Capture the cell that displays the provided text and extract its (x, y) central coordinate. 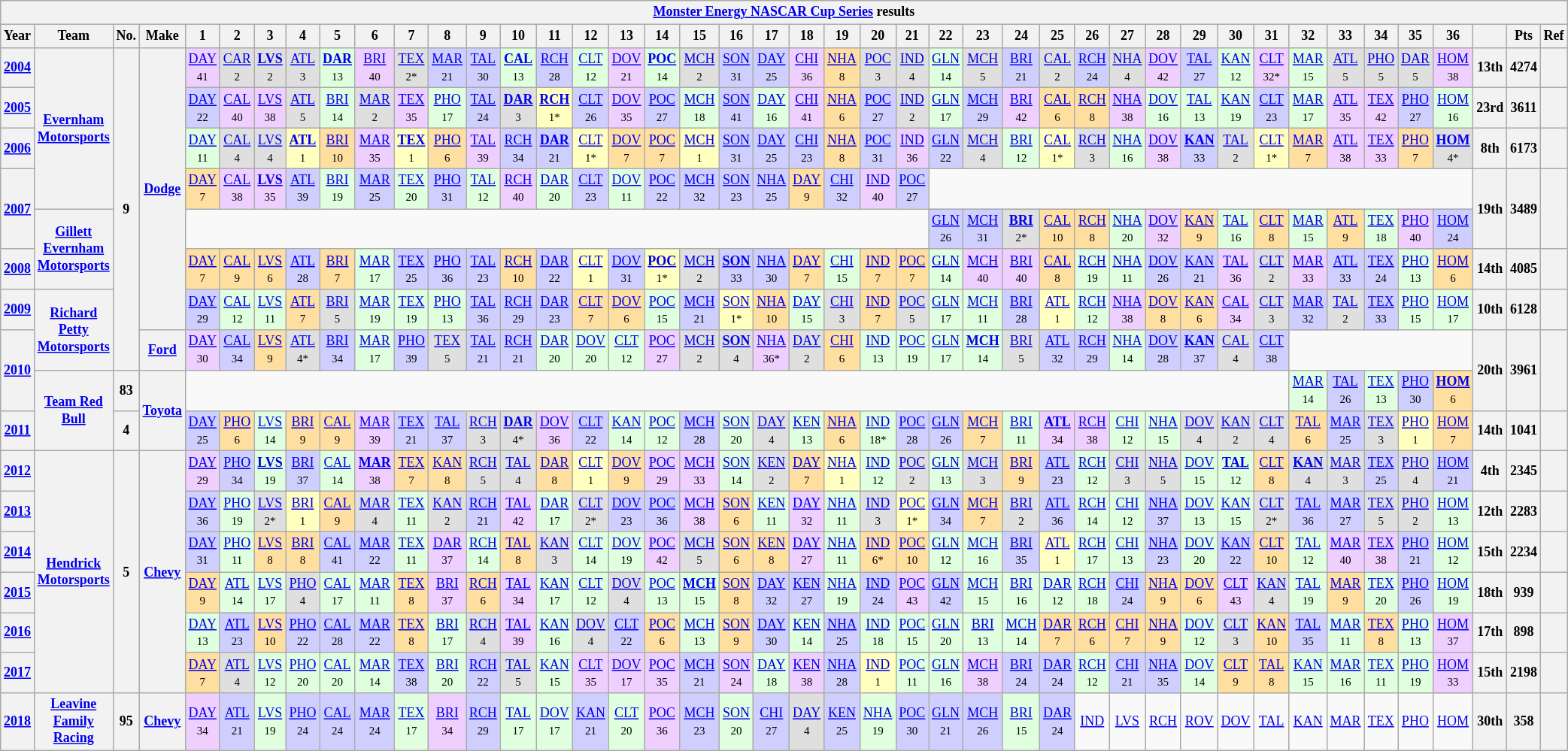
CAL28 (338, 632)
POC35 (662, 673)
DOV11 (626, 189)
HOM (1453, 722)
8 (447, 36)
MAR38 (375, 471)
NHA36* (772, 350)
NHA35 (1163, 673)
SON24 (736, 673)
DAR17 (555, 511)
TAL (1272, 722)
PHO36 (447, 269)
IND18* (878, 431)
BRI24 (1021, 673)
KAN19 (1236, 108)
LVS38 (270, 108)
DOV21 (626, 68)
POC29 (662, 471)
PHO7 (1415, 148)
IND24 (878, 592)
Leavine Family Racing (74, 722)
18 (807, 36)
CHI7 (1127, 632)
2009 (18, 310)
CAL2 (1057, 68)
2004 (18, 68)
IND13 (878, 350)
TAL24 (484, 108)
32 (1308, 36)
MAR35 (375, 148)
2013 (18, 511)
TEX35 (411, 108)
CAL24 (338, 722)
ATL33 (1345, 269)
2007 (18, 209)
TAL13 (1199, 108)
LVS2* (270, 511)
No. (126, 36)
MCH33 (699, 471)
TAL23 (484, 269)
6173 (1524, 148)
NHA16 (1127, 148)
TAL34 (518, 592)
MAR32 (1308, 310)
2345 (1524, 471)
TAL42 (518, 511)
DAY22 (202, 108)
DAY15 (807, 310)
LVS14 (270, 431)
KAN14 (626, 431)
LVS17 (270, 592)
POC19 (912, 350)
6128 (1524, 310)
DAY13 (202, 632)
MCH16 (982, 552)
NHA5 (1163, 471)
4274 (1524, 68)
Hendrick Motorsports (74, 572)
SON8 (736, 592)
MAR4 (375, 511)
36 (1453, 36)
ATL38 (1345, 148)
358 (1524, 722)
LVS9 (270, 350)
TAL35 (1308, 632)
NHA14 (1127, 350)
MCH40 (982, 269)
PHO34 (237, 471)
2016 (18, 632)
CAL1* (1057, 148)
CLT20 (626, 722)
22 (946, 36)
CAL8 (1057, 269)
2006 (18, 148)
2017 (18, 673)
LVS2 (270, 68)
ATL4 (237, 673)
RCH18 (1092, 592)
ATL14 (237, 592)
MAR33 (1308, 269)
ATL9 (1345, 229)
DAY16 (772, 108)
TAL30 (484, 68)
BRI16 (1021, 592)
CHI27 (772, 722)
7 (411, 36)
KAN10 (1272, 632)
2005 (18, 108)
14 (662, 36)
BRI14 (338, 108)
Monster Energy NASCAR Cup Series results (784, 12)
DOV15 (1199, 471)
28 (1163, 36)
Team (74, 36)
DOV7 (626, 148)
ATL39 (302, 189)
Richard Petty Motorsports (74, 329)
DAY34 (202, 722)
29 (1199, 36)
12th (1491, 511)
POC14 (662, 68)
BRI8 (302, 552)
RCH38 (1092, 431)
CLT10 (1272, 552)
13 (626, 36)
TEX18 (1381, 229)
16 (736, 36)
KEN8 (772, 552)
RCH4 (484, 632)
CHI36 (807, 68)
4th (1491, 471)
MCH3 (982, 471)
HOM12 (1453, 552)
CAR2 (237, 68)
2283 (1524, 511)
DAY31 (202, 552)
2012 (18, 471)
DAR12 (1057, 592)
TEX42 (1381, 108)
CLT14 (591, 552)
ATL36 (1057, 511)
DAR4* (518, 431)
3 (270, 36)
Dodge (162, 189)
DOV26 (1163, 269)
MCH18 (699, 108)
DAY18 (772, 673)
BRI1 (302, 511)
CAL13 (518, 68)
21 (912, 36)
MAR19 (375, 310)
RCH19 (1092, 269)
DAR22 (555, 269)
DAR37 (447, 552)
KAN9 (1199, 229)
BRI28 (1021, 310)
GLN12 (946, 552)
KEN11 (772, 511)
34 (1381, 36)
SON9 (736, 632)
LVS6 (270, 269)
NHA28 (842, 673)
HOM4* (1453, 148)
MCH32 (699, 189)
CLT9 (1236, 673)
CLT43 (1236, 592)
DOV42 (1163, 68)
2198 (1524, 673)
LVS11 (270, 310)
DOV36 (555, 431)
Ford (162, 350)
2015 (18, 592)
MAR16 (1345, 673)
BRI13 (982, 632)
Evernham Motorsports (74, 128)
TEX21 (411, 431)
939 (1524, 592)
BRI17 (447, 632)
Toyota (162, 410)
KEN27 (807, 592)
NHA20 (1127, 229)
10 (518, 36)
TEX24 (1381, 269)
ATL34 (1057, 431)
BRI10 (338, 148)
DAY36 (202, 511)
HOM19 (1453, 592)
27 (1127, 36)
ATL32 (1057, 350)
KAN37 (1199, 350)
BRI35 (1021, 552)
17th (1491, 632)
TAL26 (1345, 390)
2008 (18, 269)
IND3 (878, 511)
TAL4 (518, 471)
PHO31 (447, 189)
BRI7 (338, 269)
MCH13 (699, 632)
KEN38 (807, 673)
POC42 (662, 552)
IND1 (878, 673)
IND18 (878, 632)
2011 (18, 431)
6 (375, 36)
MAR39 (375, 431)
SON23 (736, 189)
POC30 (912, 722)
NHA4 (1127, 68)
MAR7 (1308, 148)
IND40 (878, 189)
RCH10 (518, 269)
8th (1491, 148)
BRI12 (1021, 148)
CLT32* (1272, 68)
TAL19 (1308, 592)
PHO1 (1415, 431)
PHO22 (302, 632)
DAR23 (555, 310)
HOM17 (1453, 310)
PHO15 (1415, 310)
2 (237, 36)
DOV38 (1163, 148)
DAR5 (1415, 68)
10th (1491, 310)
MAR27 (1345, 511)
13th (1491, 68)
LVS (1127, 722)
23 (982, 36)
CAL41 (338, 552)
SON14 (736, 471)
POC31 (878, 148)
24 (1021, 36)
RCH40 (518, 189)
TAL17 (518, 722)
DOV35 (626, 108)
BRI2* (1021, 229)
Ref (1554, 36)
DOV23 (626, 511)
CLT2 (1272, 269)
BRI2 (1021, 511)
TAL5 (518, 673)
GLN13 (946, 471)
ATL4* (302, 350)
KEN14 (807, 632)
SON1* (736, 310)
CHI24 (1127, 592)
POC2 (912, 471)
CAL20 (338, 673)
POC13 (662, 592)
NHA10 (772, 310)
RCH34 (518, 148)
DAR8 (555, 471)
HOM37 (1453, 632)
3961 (1524, 370)
RCH1* (555, 108)
CAL38 (237, 189)
CAL17 (338, 592)
CHI32 (842, 189)
KAN17 (555, 592)
RCH17 (1092, 552)
12 (591, 36)
HOM16 (1453, 108)
18th (1491, 592)
POC28 (912, 431)
IND4 (912, 68)
25 (1057, 36)
2010 (18, 370)
1041 (1524, 431)
33 (1345, 36)
MAR2 (375, 108)
KAN33 (1199, 148)
26 (1092, 36)
DOV14 (1199, 673)
HOM13 (1453, 511)
ATL7 (302, 310)
IND (1092, 722)
GLN20 (946, 632)
BRI20 (447, 673)
CAL10 (1057, 229)
RCH5 (484, 471)
GLN16 (946, 673)
PHO30 (1415, 390)
IND2 (912, 108)
CAL6 (1057, 108)
PHO24 (302, 722)
IND6* (878, 552)
TEX7 (411, 471)
HOM7 (1453, 431)
BRI21 (1021, 68)
TEX1 (411, 148)
TEX2* (411, 68)
TAL27 (1199, 68)
CLT38 (1272, 350)
TEX17 (411, 722)
KEN2 (772, 471)
30th (1491, 722)
POC6 (662, 632)
RCH28 (555, 68)
PHO26 (1415, 592)
DOV9 (626, 471)
POC10 (912, 552)
CLT7 (591, 310)
83 (126, 390)
DOV13 (1199, 511)
RCH (1163, 722)
MAR (1345, 722)
CAL40 (237, 108)
ATL28 (302, 269)
95 (126, 722)
DAR21 (555, 148)
NHA1 (842, 471)
DOV32 (1163, 229)
HOM24 (1453, 229)
CHI15 (842, 269)
MAR21 (447, 68)
LVS35 (270, 189)
Team Red Bull (74, 410)
POC3 (878, 68)
ATL3 (302, 68)
30 (1236, 36)
DOV (1236, 722)
20 (878, 36)
ATL21 (237, 722)
MAR40 (1345, 552)
BRI42 (1021, 108)
TEX (1381, 722)
GLN34 (946, 511)
LVS12 (270, 673)
DOV16 (1163, 108)
CHI13 (1127, 552)
Make (162, 36)
POC22 (662, 189)
CLT35 (591, 673)
2234 (1524, 552)
MCH26 (982, 722)
MAR3 (1345, 471)
SON33 (736, 269)
DAY2 (807, 350)
Pts (1524, 36)
NHA30 (772, 269)
TAL21 (484, 350)
TEX19 (411, 310)
MCH4 (982, 148)
MCH1 (699, 148)
35 (1415, 36)
DOV19 (626, 552)
MAR24 (375, 722)
DAY41 (202, 68)
RCH24 (1092, 68)
KAN16 (555, 632)
DOV31 (626, 269)
MCH29 (982, 108)
PHO21 (1415, 552)
ROV (1199, 722)
TAL16 (1236, 229)
TEX13 (1381, 390)
IND36 (912, 148)
Gillett Evernham Motorsports (74, 250)
PHO17 (447, 108)
POC5 (912, 310)
PHO27 (1415, 108)
PHO2 (1415, 511)
MCH11 (982, 310)
23rd (1491, 108)
MAR9 (1345, 592)
IND12 (878, 471)
KAN (1308, 722)
GLN42 (946, 592)
BRI15 (1021, 722)
KEN25 (842, 722)
898 (1524, 632)
BRI19 (338, 189)
3611 (1524, 108)
DAY27 (807, 552)
CHI41 (807, 108)
1 (202, 36)
PHO40 (1415, 229)
TEX3 (1381, 431)
NHA23 (1163, 552)
SON4 (736, 350)
2018 (18, 722)
CHI6 (842, 350)
NHA15 (1163, 431)
CHI21 (1127, 673)
11 (555, 36)
MCH23 (699, 722)
MCH31 (982, 229)
15 (699, 36)
TAL6 (1308, 431)
HOM33 (1453, 673)
KAN6 (1199, 310)
DOV12 (1199, 632)
KEN13 (807, 431)
LVS4 (270, 148)
4085 (1524, 269)
LVS8 (270, 552)
CAL14 (338, 471)
3489 (1524, 209)
SON41 (736, 108)
PHO (1415, 722)
POC43 (912, 592)
KAN3 (555, 552)
DAR13 (338, 68)
17 (772, 36)
HOM38 (1453, 68)
20th (1491, 370)
CLT26 (591, 108)
HOM21 (1453, 471)
KAN22 (1236, 552)
19th (1491, 209)
CLT4 (1272, 431)
PHO11 (237, 552)
DAY11 (202, 148)
DOV8 (1163, 310)
CAL12 (237, 310)
GLN21 (946, 722)
MCH28 (699, 431)
CHI23 (807, 148)
DAR7 (1057, 632)
19 (842, 36)
DOV28 (1163, 350)
LVS10 (270, 632)
PHO20 (302, 673)
KAN12 (1236, 68)
TAL37 (447, 431)
GLN22 (946, 148)
PHO39 (411, 350)
NHA37 (1163, 511)
DAR3 (518, 108)
31 (1272, 36)
POC11 (912, 673)
PHO5 (1381, 68)
ATL35 (1345, 108)
KAN8 (447, 471)
2014 (18, 552)
RCH22 (484, 673)
BRI11 (1021, 431)
POC12 (662, 431)
Year (18, 36)
